Provide the (X, Y) coordinate of the cell's center where the given text is located.  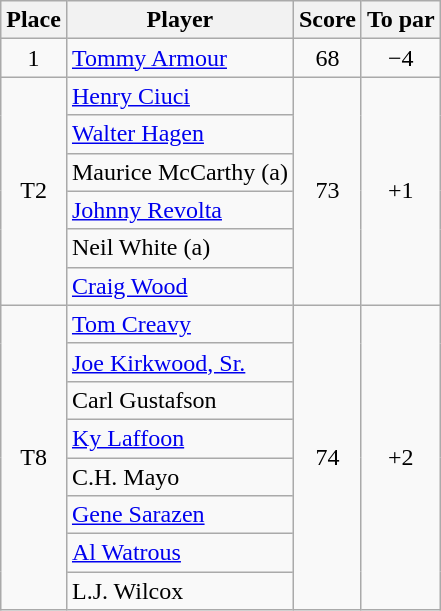
Score (327, 20)
Neil White (a) (180, 248)
Carl Gustafson (180, 400)
Johnny Revolta (180, 210)
T8 (34, 457)
Tom Creavy (180, 324)
1 (34, 58)
Player (180, 20)
Henry Ciuci (180, 96)
Ky Laffoon (180, 438)
Craig Wood (180, 286)
L.J. Wilcox (180, 591)
+1 (400, 191)
+2 (400, 457)
Joe Kirkwood, Sr. (180, 362)
T2 (34, 191)
Place (34, 20)
−4 (400, 58)
74 (327, 457)
Maurice McCarthy (a) (180, 172)
Gene Sarazen (180, 515)
C.H. Mayo (180, 477)
Al Watrous (180, 553)
Walter Hagen (180, 134)
73 (327, 191)
68 (327, 58)
To par (400, 20)
Tommy Armour (180, 58)
